Find where the given text appears and provide that cell's center as (x, y) coordinate. 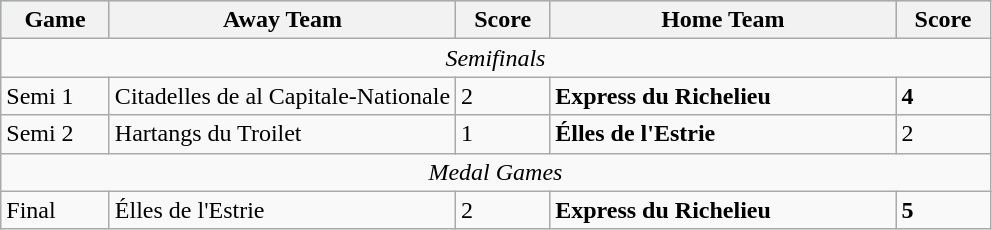
Citadelles de al Capitale-Nationale (282, 96)
Medal Games (496, 172)
Away Team (282, 20)
Final (56, 210)
1 (503, 134)
5 (943, 210)
Semi 1 (56, 96)
Semi 2 (56, 134)
Home Team (723, 20)
Hartangs du Troilet (282, 134)
Semifinals (496, 58)
4 (943, 96)
Game (56, 20)
